Return the [X, Y] coordinate for the center point of the cell that contains the specified text.  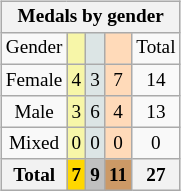
Gender [34, 49]
9 [96, 175]
Male [34, 112]
27 [156, 175]
14 [156, 80]
11 [118, 175]
Mixed [34, 144]
Medals by gender [90, 17]
Female [34, 80]
13 [156, 112]
6 [96, 112]
